Output the (X, Y) coordinate of the center of the cell containing the given text.  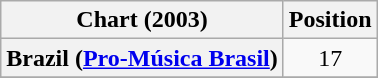
Position (330, 20)
Chart (2003) (142, 20)
Brazil (Pro-Música Brasil) (142, 58)
17 (330, 58)
